From the cell containing the given text, extract its center point as [x, y] coordinate. 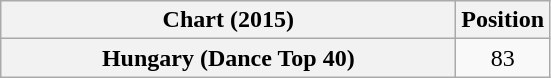
83 [503, 58]
Hungary (Dance Top 40) [228, 58]
Position [503, 20]
Chart (2015) [228, 20]
